Capture the cell that displays the provided text and extract its (X, Y) central coordinate. 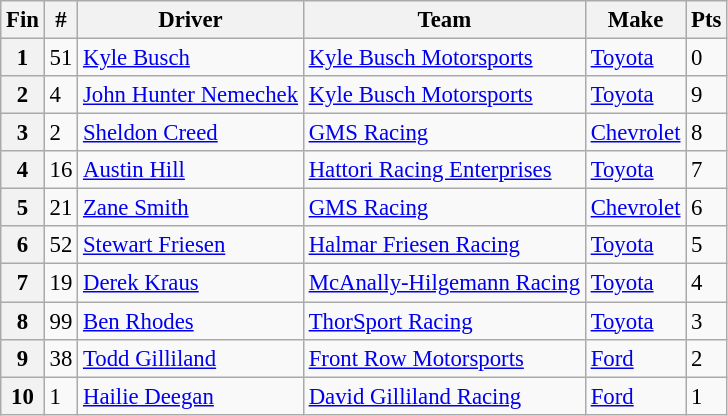
Team (444, 20)
Fin (23, 20)
0 (706, 58)
Zane Smith (191, 208)
Austin Hill (191, 170)
Ben Rhodes (191, 321)
McAnally-Hilgemann Racing (444, 283)
Stewart Friesen (191, 245)
ThorSport Racing (444, 321)
Hailie Deegan (191, 396)
Todd Gilliland (191, 358)
99 (60, 321)
# (60, 20)
David Gilliland Racing (444, 396)
Front Row Motorsports (444, 358)
38 (60, 358)
Hattori Racing Enterprises (444, 170)
52 (60, 245)
21 (60, 208)
51 (60, 58)
Halmar Friesen Racing (444, 245)
Pts (706, 20)
16 (60, 170)
Driver (191, 20)
10 (23, 396)
Kyle Busch (191, 58)
Sheldon Creed (191, 133)
19 (60, 283)
Derek Kraus (191, 283)
John Hunter Nemechek (191, 95)
Make (635, 20)
